Capture the cell that displays the provided text and extract its [x, y] central coordinate. 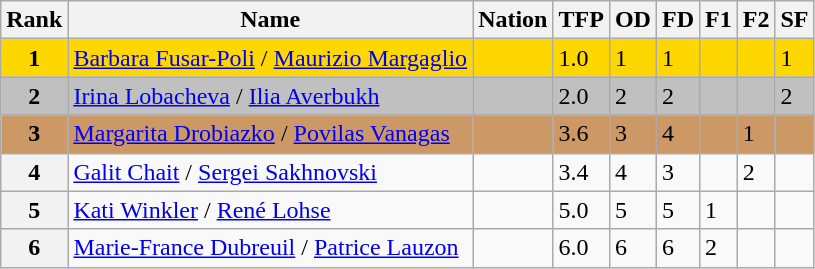
TFP [581, 20]
5.0 [581, 210]
6.0 [581, 248]
Barbara Fusar-Poli / Maurizio Margaglio [270, 58]
FD [678, 20]
OD [632, 20]
Name [270, 20]
Nation [513, 20]
2.0 [581, 96]
Kati Winkler / René Lohse [270, 210]
Marie-France Dubreuil / Patrice Lauzon [270, 248]
Margarita Drobiazko / Povilas Vanagas [270, 134]
SF [794, 20]
3.6 [581, 134]
Rank [34, 20]
F1 [719, 20]
F2 [756, 20]
1.0 [581, 58]
Irina Lobacheva / Ilia Averbukh [270, 96]
3.4 [581, 172]
Galit Chait / Sergei Sakhnovski [270, 172]
